For the text-containing cell, return its midpoint in [X, Y] coordinate format. 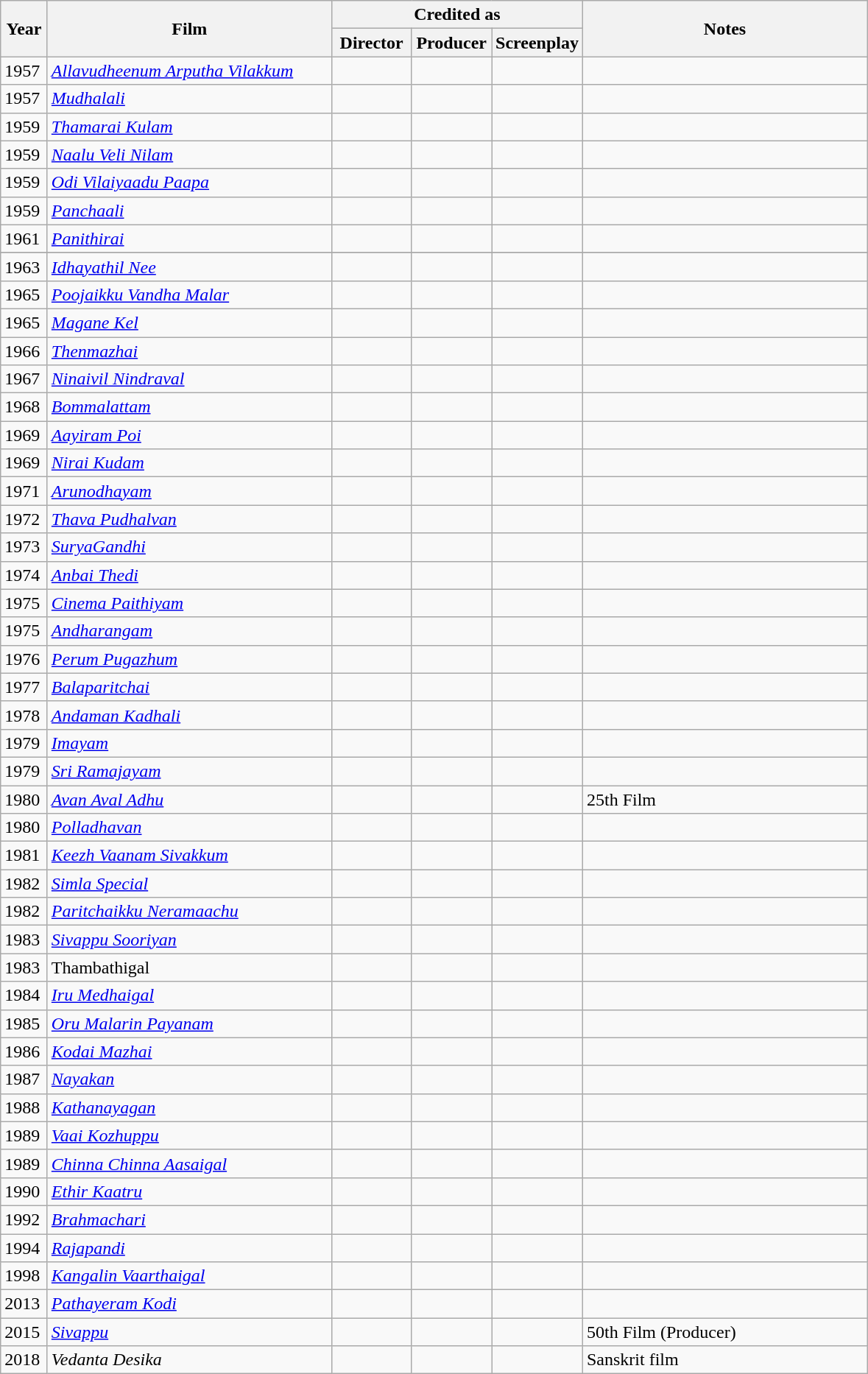
Director [371, 43]
Sivappu [189, 1332]
Imayam [189, 743]
1966 [24, 351]
1985 [24, 1024]
Notes [724, 29]
Credited as [456, 15]
Rajapandi [189, 1248]
Panithirai [189, 239]
1974 [24, 575]
Perum Pugazhum [189, 659]
1987 [24, 1079]
Nirai Kudam [189, 463]
Vaai Kozhuppu [189, 1135]
Arunodhayam [189, 491]
2015 [24, 1332]
Vedanta Desika [189, 1360]
Aayiram Poi [189, 435]
1986 [24, 1051]
1972 [24, 519]
Kodai Mazhai [189, 1051]
Pathayeram Kodi [189, 1304]
Keezh Vaanam Sivakkum [189, 856]
Polladhavan [189, 828]
Thamarai Kulam [189, 127]
Bommalattam [189, 407]
1971 [24, 491]
Sri Ramajayam [189, 771]
Sanskrit film [724, 1360]
Film [189, 29]
1998 [24, 1276]
Ninaivil Nindraval [189, 379]
Brahmachari [189, 1219]
1994 [24, 1248]
Idhayathil Nee [189, 267]
Cinema Paithiyam [189, 603]
Poojaikku Vandha Malar [189, 295]
Kathanayagan [189, 1107]
Year [24, 29]
1981 [24, 856]
1961 [24, 239]
25th Film [724, 799]
1990 [24, 1191]
Producer [452, 43]
1977 [24, 687]
Kangalin Vaarthaigal [189, 1276]
Nayakan [189, 1079]
2013 [24, 1304]
Anbai Thedi [189, 575]
1968 [24, 407]
Thambathigal [189, 968]
1984 [24, 996]
1963 [24, 267]
Oru Malarin Payanam [189, 1024]
1967 [24, 379]
2018 [24, 1360]
Thava Pudhalvan [189, 519]
1992 [24, 1219]
Odi Vilaiyaadu Paapa [189, 183]
1973 [24, 547]
Andharangam [189, 631]
Mudhalali [189, 99]
Simla Special [189, 884]
Ethir Kaatru [189, 1191]
Thenmazhai [189, 351]
SuryaGandhi [189, 547]
Andaman Kadhali [189, 715]
50th Film (Producer) [724, 1332]
1976 [24, 659]
1978 [24, 715]
Balaparitchai [189, 687]
Chinna Chinna Aasaigal [189, 1163]
Paritchaikku Neramaachu [189, 912]
Allavudheenum Arputha Vilakkum [189, 71]
Sivappu Sooriyan [189, 940]
Screenplay [537, 43]
1988 [24, 1107]
Avan Aval Adhu [189, 799]
Naalu Veli Nilam [189, 155]
Magane Kel [189, 323]
Iru Medhaigal [189, 996]
Panchaali [189, 211]
